Return [X, Y] of the center of cell containing provided text 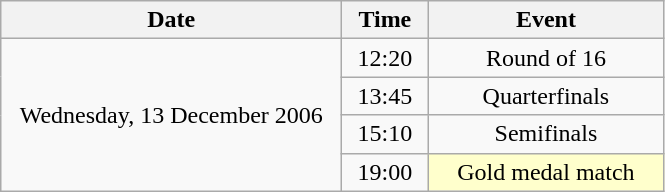
15:10 [385, 134]
12:20 [385, 58]
Quarterfinals [546, 96]
Time [385, 20]
Gold medal match [546, 172]
Date [172, 20]
13:45 [385, 96]
Semifinals [546, 134]
Wednesday, 13 December 2006 [172, 115]
19:00 [385, 172]
Event [546, 20]
Round of 16 [546, 58]
